Locate the cell with the specified text and output its (x, y) center coordinate. 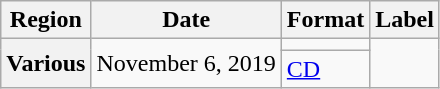
Various (46, 64)
CD (325, 69)
Label (405, 20)
Date (186, 20)
Format (325, 20)
November 6, 2019 (186, 64)
Region (46, 20)
